Return (X, Y) of the center of cell containing provided text 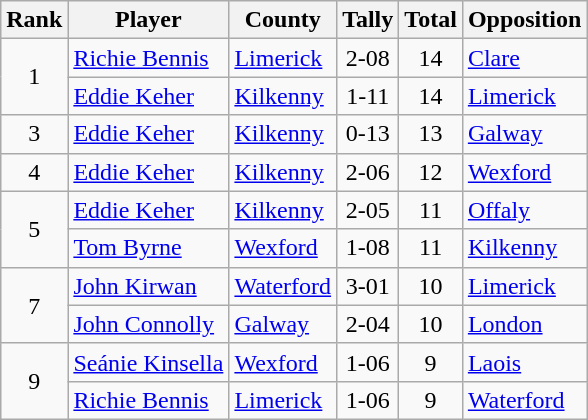
John Kirwan (148, 286)
2-06 (368, 172)
7 (34, 305)
John Connolly (148, 324)
Laois (524, 362)
1-08 (368, 248)
1-11 (368, 96)
2-05 (368, 210)
Opposition (524, 20)
5 (34, 229)
Clare (524, 58)
Total (431, 20)
Tally (368, 20)
13 (431, 134)
12 (431, 172)
Offaly (524, 210)
2-08 (368, 58)
2-04 (368, 324)
4 (34, 172)
County (283, 20)
0-13 (368, 134)
London (524, 324)
Tom Byrne (148, 248)
Rank (34, 20)
1 (34, 77)
Seánie Kinsella (148, 362)
Player (148, 20)
3-01 (368, 286)
3 (34, 134)
